Provide the (x, y) coordinate of the cell's center where the given text is located.  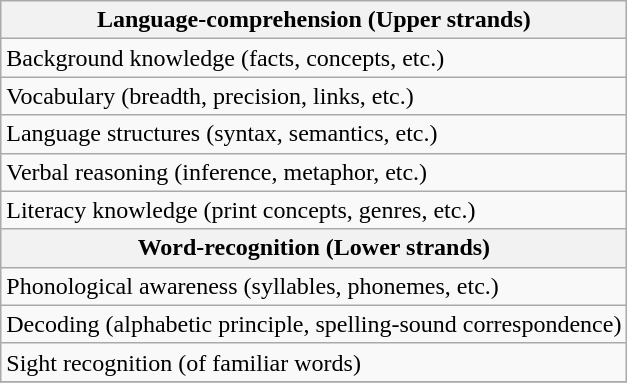
Background knowledge (facts, concepts, etc.) (314, 58)
Language structures (syntax, semantics, etc.) (314, 134)
Verbal reasoning (inference, metaphor, etc.) (314, 172)
Phonological awareness (syllables, phonemes, etc.) (314, 286)
Vocabulary (breadth, precision, links, etc.) (314, 96)
Sight recognition (of familiar words) (314, 362)
Word-recognition (Lower strands) (314, 248)
Language-comprehension (Upper strands) (314, 20)
Literacy knowledge (print concepts, genres, etc.) (314, 210)
Decoding (alphabetic principle, spelling-sound correspondence) (314, 324)
